Extract the (X, Y) coordinate from the center of the cell holding the provided text.  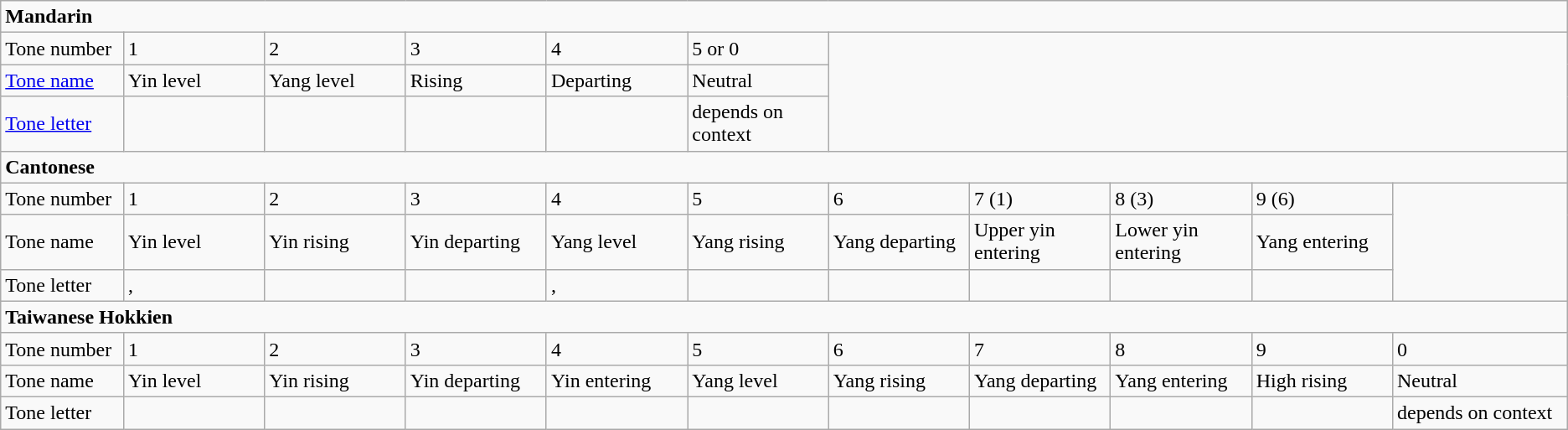
7 (1) (1039, 199)
0 (1479, 349)
Yin entering (616, 381)
Taiwanese Hokkien (784, 317)
Departing (616, 80)
7 (1039, 349)
8 (1181, 349)
High rising (1322, 381)
9 (6) (1322, 199)
8 (3) (1181, 199)
5 or 0 (758, 49)
Lower yin entering (1181, 241)
Rising (476, 80)
Upper yin entering (1039, 241)
9 (1322, 349)
Cantonese (784, 167)
Mandarin (784, 17)
